For the text-containing cell, return its midpoint in (x, y) coordinate format. 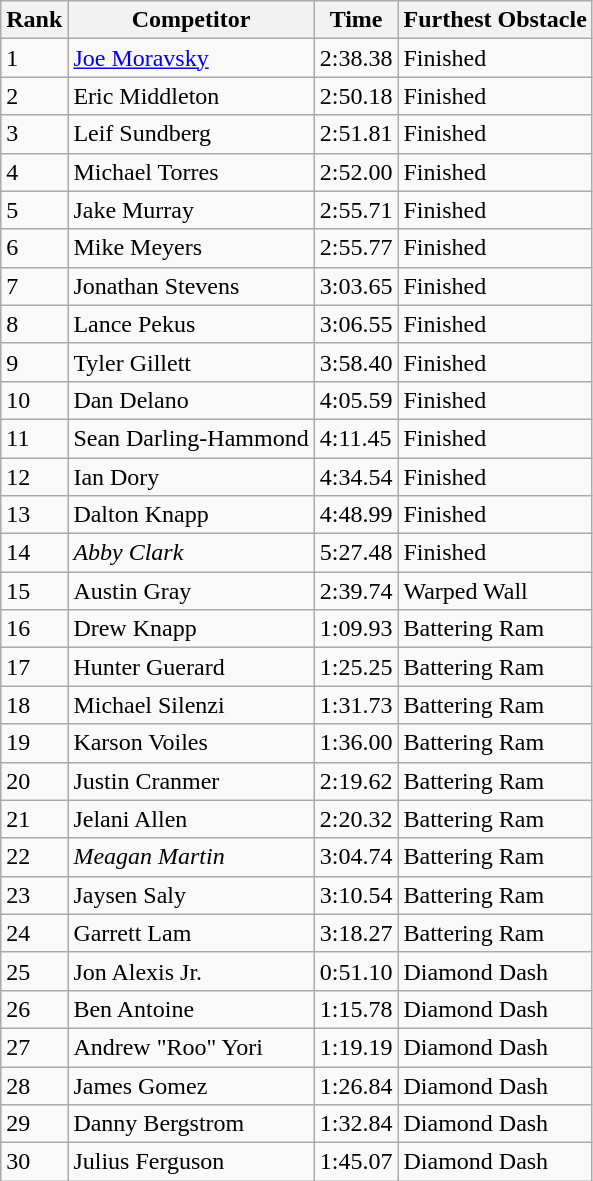
30 (34, 1162)
11 (34, 438)
4:48.99 (356, 515)
16 (34, 629)
1:25.25 (356, 667)
2:55.71 (356, 210)
5 (34, 210)
5:27.48 (356, 553)
10 (34, 400)
Dalton Knapp (191, 515)
Julius Ferguson (191, 1162)
23 (34, 895)
6 (34, 248)
Garrett Lam (191, 933)
Jonathan Stevens (191, 286)
19 (34, 743)
2:19.62 (356, 781)
2:50.18 (356, 96)
0:51.10 (356, 971)
Michael Torres (191, 172)
3:06.55 (356, 324)
2:20.32 (356, 819)
3:03.65 (356, 286)
17 (34, 667)
Justin Cranmer (191, 781)
14 (34, 553)
1:15.78 (356, 1009)
3:58.40 (356, 362)
12 (34, 477)
Abby Clark (191, 553)
Jelani Allen (191, 819)
2:52.00 (356, 172)
1:32.84 (356, 1124)
Joe Moravsky (191, 58)
Mike Meyers (191, 248)
Jon Alexis Jr. (191, 971)
Drew Knapp (191, 629)
1 (34, 58)
Jaysen Saly (191, 895)
26 (34, 1009)
24 (34, 933)
Sean Darling-Hammond (191, 438)
20 (34, 781)
Ian Dory (191, 477)
3:18.27 (356, 933)
Warped Wall (495, 591)
28 (34, 1085)
Dan Delano (191, 400)
25 (34, 971)
2:38.38 (356, 58)
Time (356, 20)
Andrew "Roo" Yori (191, 1047)
Karson Voiles (191, 743)
Leif Sundberg (191, 134)
Jake Murray (191, 210)
29 (34, 1124)
Meagan Martin (191, 857)
27 (34, 1047)
1:26.84 (356, 1085)
21 (34, 819)
3:04.74 (356, 857)
1:09.93 (356, 629)
Furthest Obstacle (495, 20)
3 (34, 134)
9 (34, 362)
15 (34, 591)
18 (34, 705)
4 (34, 172)
Eric Middleton (191, 96)
Danny Bergstrom (191, 1124)
4:11.45 (356, 438)
Competitor (191, 20)
4:05.59 (356, 400)
1:36.00 (356, 743)
James Gomez (191, 1085)
Tyler Gillett (191, 362)
2 (34, 96)
Lance Pekus (191, 324)
2:51.81 (356, 134)
1:19.19 (356, 1047)
8 (34, 324)
Austin Gray (191, 591)
22 (34, 857)
Hunter Guerard (191, 667)
13 (34, 515)
2:55.77 (356, 248)
3:10.54 (356, 895)
2:39.74 (356, 591)
Rank (34, 20)
Michael Silenzi (191, 705)
1:31.73 (356, 705)
4:34.54 (356, 477)
Ben Antoine (191, 1009)
1:45.07 (356, 1162)
7 (34, 286)
